For the text-containing cell, return its midpoint in [X, Y] coordinate format. 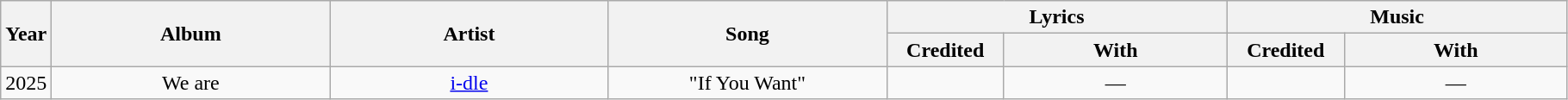
Album [191, 34]
2025 [26, 83]
Artist [469, 34]
Music [1397, 17]
Year [26, 34]
We are [191, 83]
Lyrics [1056, 17]
i-dle [469, 83]
Song [748, 34]
"If You Want" [748, 83]
